Find where the given text appears and provide that cell's center as (X, Y) coordinate. 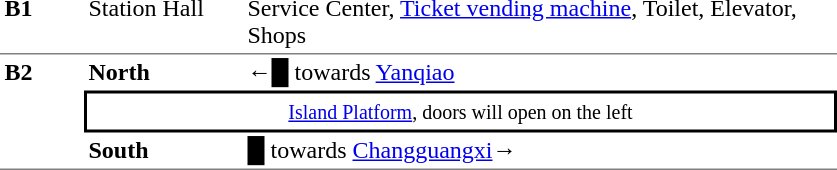
←█ towards Yanqiao (540, 72)
North (164, 72)
Island Platform, doors will open on the left (460, 111)
B2 (42, 112)
South (164, 151)
█ towards Changguangxi→ (540, 151)
